Find where the given text appears and provide that cell's center as [x, y] coordinate. 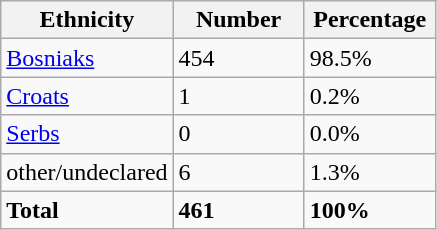
0 [238, 134]
Serbs [87, 134]
100% [370, 210]
98.5% [370, 58]
other/undeclared [87, 172]
Number [238, 20]
461 [238, 210]
1.3% [370, 172]
454 [238, 58]
Ethnicity [87, 20]
0.0% [370, 134]
6 [238, 172]
1 [238, 96]
Bosniaks [87, 58]
Croats [87, 96]
Total [87, 210]
0.2% [370, 96]
Percentage [370, 20]
